Search for the cell housing the specified text and yield its (x, y) center coordinate. 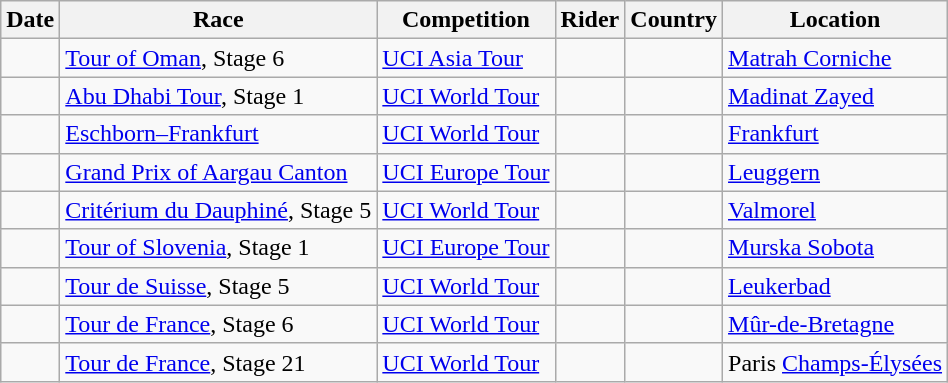
Abu Dhabi Tour, Stage 1 (218, 96)
Matrah Corniche (836, 58)
UCI Asia Tour (466, 58)
Tour de France, Stage 21 (218, 362)
Paris Champs-Élysées (836, 362)
Country (674, 20)
Madinat Zayed (836, 96)
Frankfurt (836, 134)
Tour of Slovenia, Stage 1 (218, 248)
Location (836, 20)
Mûr-de-Bretagne (836, 324)
Tour of Oman, Stage 6 (218, 58)
Leuggern (836, 172)
Competition (466, 20)
Tour de Suisse, Stage 5 (218, 286)
Critérium du Dauphiné, Stage 5 (218, 210)
Leukerbad (836, 286)
Date (30, 20)
Eschborn–Frankfurt (218, 134)
Grand Prix of Aargau Canton (218, 172)
Rider (590, 20)
Murska Sobota (836, 248)
Race (218, 20)
Tour de France, Stage 6 (218, 324)
Valmorel (836, 210)
